Determine the (x, y) coordinate at the center of the cell enclosing the given text.  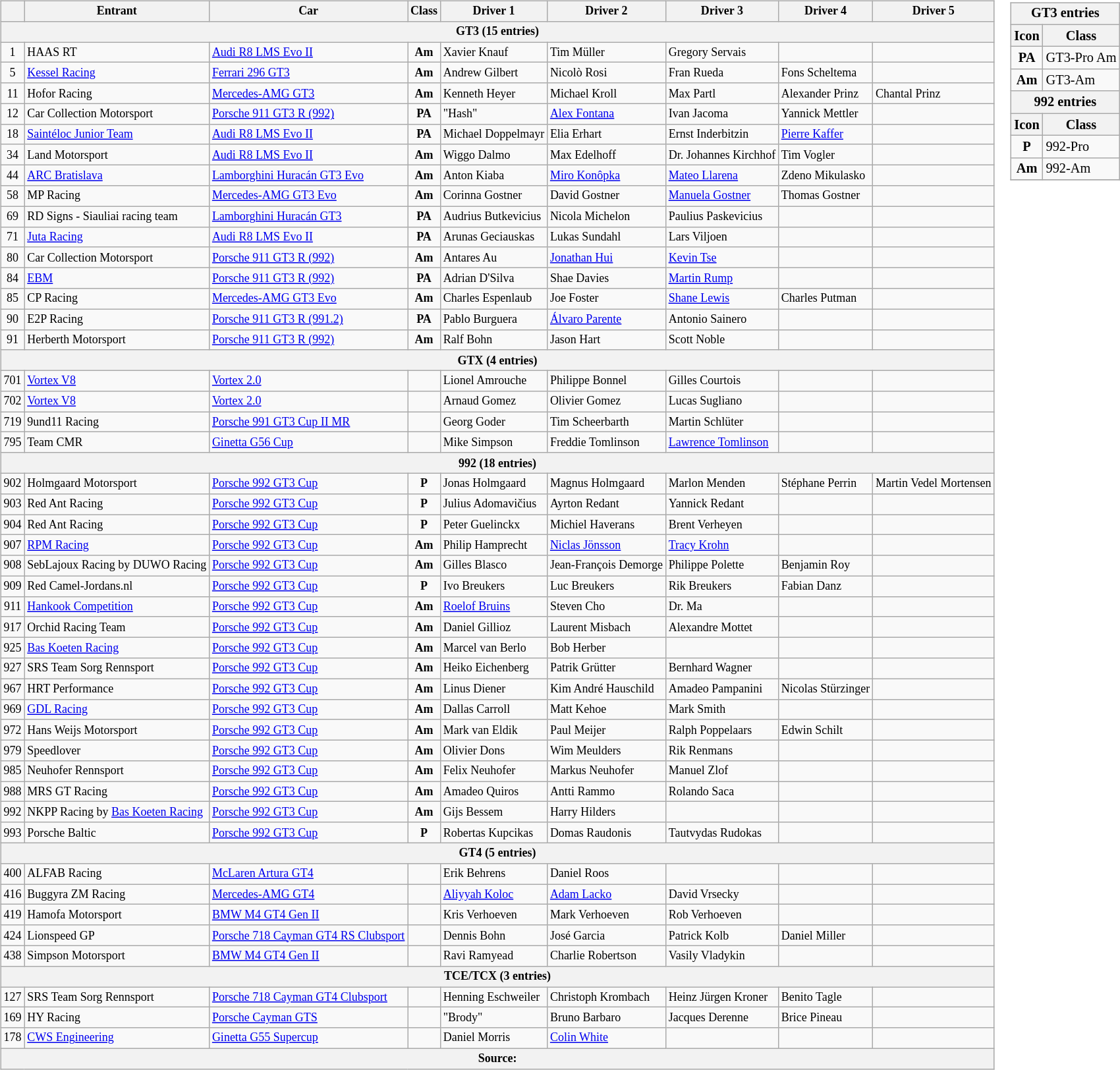
SebLajoux Racing by DUWO Racing (117, 565)
Driver 4 (825, 11)
Olivier Dons (493, 750)
Porsche 718 Cayman GT4 RS Clubsport (308, 936)
Lamborghini Huracán GT3 (308, 216)
80 (13, 257)
"Brody" (493, 1017)
E2P Racing (117, 319)
José Garcia (607, 936)
Stéphane Perrin (825, 484)
Porsche 911 GT3 R (991.2) (308, 319)
Scott Noble (722, 340)
178 (13, 1038)
Domas Raudonis (607, 833)
Colin White (607, 1038)
Álvaro Parente (607, 319)
993 (13, 833)
CWS Engineering (117, 1038)
Daniel Roos (607, 874)
Martin Vedel Mortensen (934, 484)
911 (13, 606)
Lukas Sundahl (607, 237)
Tracy Krohn (722, 546)
Wiggo Dalmo (493, 154)
416 (13, 895)
Lionel Amrouche (493, 381)
Matt Kehoe (607, 709)
Andrew Gilbert (493, 72)
Steven Cho (607, 606)
Porsche 718 Cayman GT4 Clubsport (308, 998)
Gilles Courtois (722, 381)
Lamborghini Huracán GT3 Evo (308, 175)
992-Am (1082, 169)
Antti Rammo (607, 792)
Nicolas Stürzinger (825, 689)
Thomas Gostner (825, 196)
Porsche 991 GT3 Cup II MR (308, 422)
GT3-Am (1082, 80)
RD Signs - Siauliai racing team (117, 216)
Daniel Gillioz (493, 627)
Michiel Haverans (607, 524)
Brent Verheyen (722, 524)
McLaren Artura GT4 (308, 874)
Kevin Tse (722, 257)
967 (13, 689)
Ginetta G56 Cup (308, 443)
909 (13, 586)
Yannick Mettler (825, 113)
Erik Behrens (493, 874)
1 (13, 53)
Markus Neuhofer (607, 771)
Dr. Johannes Kirchhof (722, 154)
Harry Hilders (607, 812)
Mark Verhoeven (607, 915)
GDL Racing (117, 709)
Neuhofer Rennsport (117, 771)
Ivo Breukers (493, 586)
Roelof Bruins (493, 606)
Gijs Bessem (493, 812)
Ravi Ramyead (493, 955)
Tim Vogler (825, 154)
Kris Verhoeven (493, 915)
Nicola Michelon (607, 216)
992-Pro (1082, 147)
Niclas Jönsson (607, 546)
Fabian Danz (825, 586)
Magnus Holmgaard (607, 484)
Kenneth Heyer (493, 94)
NKPP Racing by Bas Koeten Racing (117, 812)
Yannick Redant (722, 503)
9und11 Racing (117, 422)
992 entries (1065, 102)
Laurent Misbach (607, 627)
GT4 (5 entries) (497, 853)
Michael Kroll (607, 94)
Ralf Bohn (493, 340)
Arunas Geciauskas (493, 237)
ARC Bratislava (117, 175)
Heiko Eichenberg (493, 668)
Tim Müller (607, 53)
Dr. Ma (722, 606)
Team CMR (117, 443)
Bernhard Wagner (722, 668)
Mercedes-AMG GT3 (308, 94)
90 (13, 319)
903 (13, 503)
Land Motorsport (117, 154)
TCE/TCX (3 entries) (497, 976)
GT3 (15 entries) (497, 32)
HRT Performance (117, 689)
Arnaud Gomez (493, 402)
Ernst Inderbitzin (722, 134)
Philippe Bonnel (607, 381)
Dallas Carroll (493, 709)
34 (13, 154)
Joe Foster (607, 299)
GT3 entries (1065, 14)
Marlon Menden (722, 484)
Pierre Kaffer (825, 134)
71 (13, 237)
Manuela Gostner (722, 196)
Speedlover (117, 750)
904 (13, 524)
69 (13, 216)
Tautvydas Rudokas (722, 833)
988 (13, 792)
CP Racing (117, 299)
Corinna Gostner (493, 196)
Lawrence Tomlinson (722, 443)
Porsche Cayman GTS (308, 1017)
Antonio Sainero (722, 319)
719 (13, 422)
925 (13, 648)
Brice Pineau (825, 1017)
Chantal Prinz (934, 94)
400 (13, 874)
Hamofa Motorsport (117, 915)
58 (13, 196)
419 (13, 915)
Herberth Motorsport (117, 340)
Alexandre Mottet (722, 627)
Ferrari 296 GT3 (308, 72)
Hankook Competition (117, 606)
Alexander Prinz (825, 94)
85 (13, 299)
Bruno Barbaro (607, 1017)
Marcel van Berlo (493, 648)
Xavier Knauf (493, 53)
Amadeo Quiros (493, 792)
Ivan Jacoma (722, 113)
44 (13, 175)
Ginetta G55 Supercup (308, 1038)
Luc Breukers (607, 586)
12 (13, 113)
127 (13, 998)
Driver 3 (722, 11)
Felix Neuhofer (493, 771)
Zdeno Mikulasko (825, 175)
Philip Hamprecht (493, 546)
Antares Au (493, 257)
18 (13, 134)
84 (13, 278)
Wim Meulders (607, 750)
Source: (497, 1058)
Edwin Schilt (825, 730)
969 (13, 709)
Rik Renmans (722, 750)
MP Racing (117, 196)
702 (13, 402)
David Gostner (607, 196)
Max Edelhoff (607, 154)
979 (13, 750)
EBM (117, 278)
Rob Verhoeven (722, 915)
Shane Lewis (722, 299)
795 (13, 443)
Buggyra ZM Racing (117, 895)
927 (13, 668)
Holmgaard Motorsport (117, 484)
Pablo Burguera (493, 319)
Daniel Miller (825, 936)
Philippe Polette (722, 565)
Entrant (117, 11)
Freddie Tomlinson (607, 443)
Gilles Blasco (493, 565)
Amadeo Pampanini (722, 689)
902 (13, 484)
"Hash" (493, 113)
Charles Espenlaub (493, 299)
Lars Viljoen (722, 237)
Mercedes-AMG GT4 (308, 895)
Michael Doppelmayr (493, 134)
Bob Herber (607, 648)
Rolando Saca (722, 792)
Juta Racing (117, 237)
Audrius Butkevicius (493, 216)
Paul Meijer (607, 730)
Jonathan Hui (607, 257)
Dennis Bohn (493, 936)
91 (13, 340)
Heinz Jürgen Kroner (722, 998)
Max Partl (722, 94)
Driver 1 (493, 11)
Peter Guelinckx (493, 524)
Vasily Vladykin (722, 955)
Bas Koeten Racing (117, 648)
Ayrton Redant (607, 503)
Fons Scheltema (825, 72)
992 (13, 812)
169 (13, 1017)
Mike Simpson (493, 443)
Aliyyah Koloc (493, 895)
701 (13, 381)
HY Racing (117, 1017)
Adam Lacko (607, 895)
Adrian D'Silva (493, 278)
MRS GT Racing (117, 792)
Benjamin Roy (825, 565)
Manuel Zlof (722, 771)
438 (13, 955)
Kim André Hauschild (607, 689)
Car (308, 11)
Charles Putman (825, 299)
Linus Diener (493, 689)
Fran Rueda (722, 72)
Hofor Racing (117, 94)
Paulius Paskevicius (722, 216)
Mark Smith (722, 709)
908 (13, 565)
Robertas Kupcikas (493, 833)
Jacques Derenne (722, 1017)
Mateo Llarena (722, 175)
Martin Schlüter (722, 422)
Orchid Racing Team (117, 627)
GT3-Pro Am (1082, 58)
ALFAB Racing (117, 874)
Lionspeed GP (117, 936)
David Vrsecky (722, 895)
Georg Goder (493, 422)
Patrik Grütter (607, 668)
Anton Kiaba (493, 175)
Christoph Krombach (607, 998)
11 (13, 94)
Porsche Baltic (117, 833)
Charlie Robertson (607, 955)
Lucas Sugliano (722, 402)
Saintéloc Junior Team (117, 134)
5 (13, 72)
Driver 2 (607, 11)
Simpson Motorsport (117, 955)
RPM Racing (117, 546)
Ralph Poppelaars (722, 730)
Hans Weijs Motorsport (117, 730)
Red Camel-Jordans.nl (117, 586)
Benito Tagle (825, 998)
Jason Hart (607, 340)
Daniel Morris (493, 1038)
972 (13, 730)
Nicolò Rosi (607, 72)
GTX (4 entries) (497, 360)
Martin Rump (722, 278)
Kessel Racing (117, 72)
Jean-François Demorge (607, 565)
Olivier Gomez (607, 402)
Shae Davies (607, 278)
424 (13, 936)
Rik Breukers (722, 586)
Gregory Servais (722, 53)
Miro Konôpka (607, 175)
907 (13, 546)
Mark van Eldik (493, 730)
Tim Scheerbarth (607, 422)
Elia Erhart (607, 134)
Driver 5 (934, 11)
Jonas Holmgaard (493, 484)
Alex Fontana (607, 113)
917 (13, 627)
Julius Adomavičius (493, 503)
HAAS RT (117, 53)
992 (18 entries) (497, 463)
Henning Eschweiler (493, 998)
Patrick Kolb (722, 936)
985 (13, 771)
